Detect which cell encompasses the target text, then output its (X, Y) center coordinate. 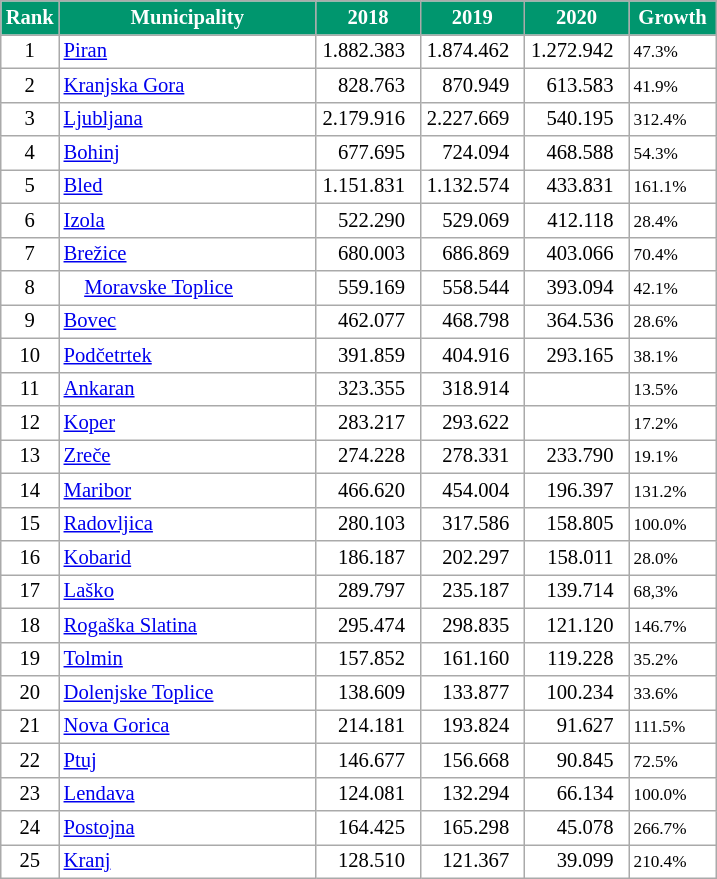
Brežice (188, 254)
14 (30, 490)
1 (30, 51)
124.081 (368, 794)
72.5% (673, 760)
68,3% (673, 591)
Tolmin (188, 659)
266.7% (673, 827)
66.134 (576, 794)
11 (30, 389)
5 (30, 186)
466.620 (368, 490)
468.588 (576, 153)
Kobarid (188, 557)
9 (30, 321)
2020 (576, 17)
613.583 (576, 85)
Zreče (188, 456)
298.835 (472, 625)
680.003 (368, 254)
41.9% (673, 85)
35.2% (673, 659)
15 (30, 524)
18 (30, 625)
91.627 (576, 726)
393.094 (576, 287)
403.066 (576, 254)
828.763 (368, 85)
Kranj (188, 861)
677.695 (368, 153)
70.4% (673, 254)
Piran (188, 51)
7 (30, 254)
22 (30, 760)
529.069 (472, 220)
Rank (30, 17)
Laško (188, 591)
283.217 (368, 423)
Ljubljana (188, 119)
193.824 (472, 726)
12 (30, 423)
139.714 (576, 591)
391.859 (368, 355)
Bled (188, 186)
132.294 (472, 794)
45.078 (576, 827)
468.798 (472, 321)
Ankaran (188, 389)
Kranjska Gora (188, 85)
214.181 (368, 726)
119.228 (576, 659)
870.949 (472, 85)
280.103 (368, 524)
157.852 (368, 659)
158.805 (576, 524)
133.877 (472, 693)
404.916 (472, 355)
293.622 (472, 423)
433.831 (576, 186)
8 (30, 287)
6 (30, 220)
293.165 (576, 355)
25 (30, 861)
Lendava (188, 794)
274.228 (368, 456)
28.4% (673, 220)
17 (30, 591)
19.1% (673, 456)
161.160 (472, 659)
131.2% (673, 490)
Postojna (188, 827)
42.1% (673, 287)
Podčetrtek (188, 355)
Bohinj (188, 153)
111.5% (673, 726)
1.874.462 (472, 51)
100.234 (576, 693)
Koper (188, 423)
Izola (188, 220)
158.011 (576, 557)
54.3% (673, 153)
Growth (673, 17)
Bovec (188, 321)
1.132.574 (472, 186)
146.7% (673, 625)
312.4% (673, 119)
278.331 (472, 456)
522.290 (368, 220)
1.882.383 (368, 51)
454.004 (472, 490)
412.118 (576, 220)
146.677 (368, 760)
318.914 (472, 389)
21 (30, 726)
38.1% (673, 355)
Ptuj (188, 760)
20 (30, 693)
Moravske Toplice (188, 287)
202.297 (472, 557)
233.790 (576, 456)
289.797 (368, 591)
2.227.669 (472, 119)
724.094 (472, 153)
19 (30, 659)
121.367 (472, 861)
2.179.916 (368, 119)
Municipality (188, 17)
196.397 (576, 490)
17.2% (673, 423)
323.355 (368, 389)
13.5% (673, 389)
686.869 (472, 254)
2018 (368, 17)
16 (30, 557)
156.668 (472, 760)
24 (30, 827)
164.425 (368, 827)
2 (30, 85)
3 (30, 119)
317.586 (472, 524)
Radovljica (188, 524)
Dolenjske Toplice (188, 693)
90.845 (576, 760)
161.1% (673, 186)
186.187 (368, 557)
33.6% (673, 693)
210.4% (673, 861)
2019 (472, 17)
364.536 (576, 321)
559.169 (368, 287)
28.0% (673, 557)
138.609 (368, 693)
Nova Gorica (188, 726)
165.298 (472, 827)
128.510 (368, 861)
295.474 (368, 625)
13 (30, 456)
23 (30, 794)
Maribor (188, 490)
1.272.942 (576, 51)
28.6% (673, 321)
1.151.831 (368, 186)
235.187 (472, 591)
4 (30, 153)
462.077 (368, 321)
121.120 (576, 625)
39.099 (576, 861)
10 (30, 355)
540.195 (576, 119)
Rogaška Slatina (188, 625)
47.3% (673, 51)
558.544 (472, 287)
